Capture the cell that displays the provided text and extract its [X, Y] central coordinate. 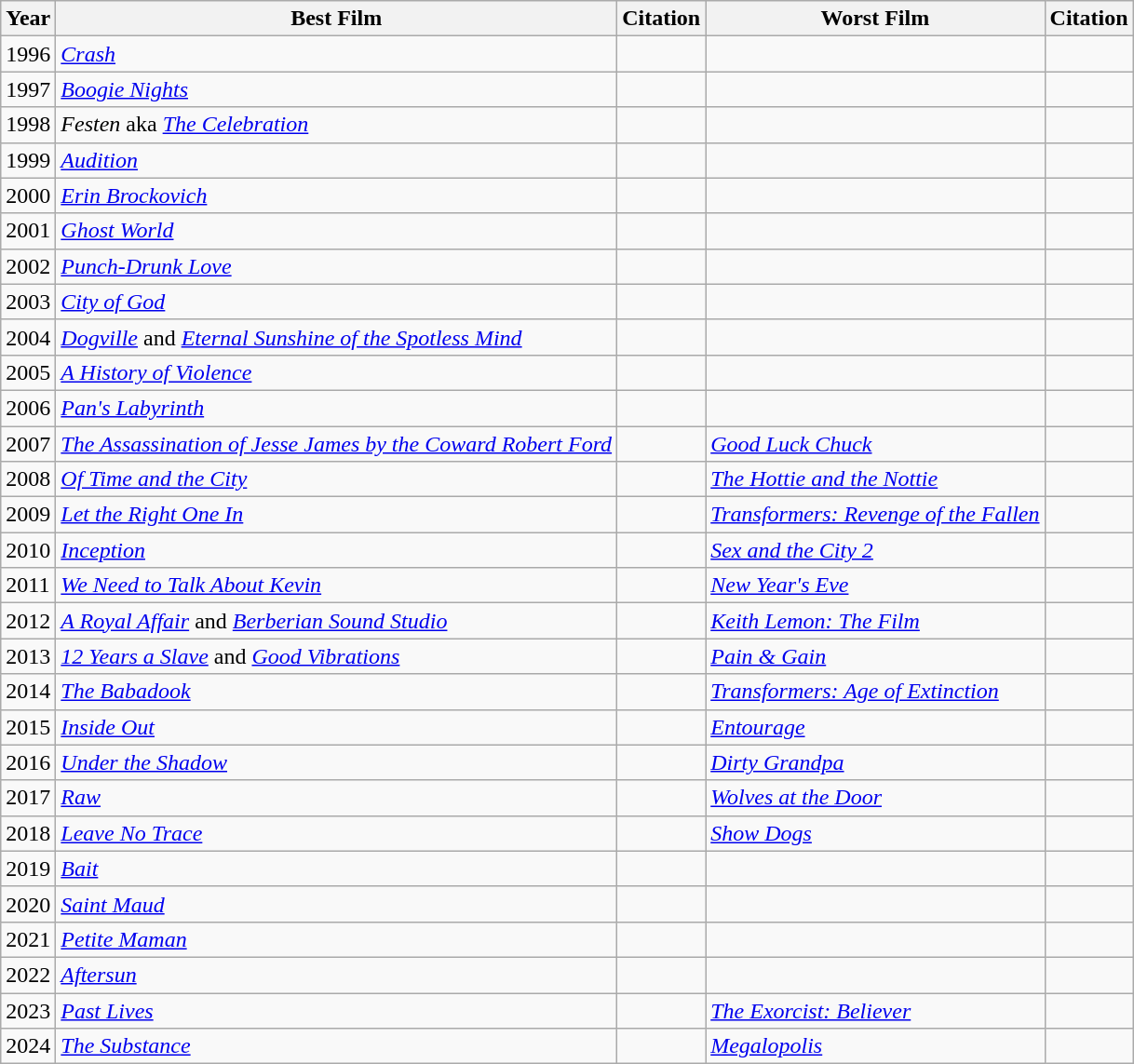
2019 [28, 869]
2015 [28, 727]
Leave No Trace [337, 833]
2007 [28, 444]
2017 [28, 798]
Let the Right One In [337, 515]
Punch-Drunk Love [337, 266]
Of Time and the City [337, 479]
Inception [337, 550]
2000 [28, 195]
Best Film [337, 19]
2002 [28, 266]
Saint Maud [337, 904]
2013 [28, 656]
2003 [28, 302]
2012 [28, 621]
2009 [28, 515]
2014 [28, 692]
Transformers: Age of Extinction [875, 692]
1998 [28, 125]
2021 [28, 939]
2018 [28, 833]
Crash [337, 54]
Sex and the City 2 [875, 550]
2024 [28, 1046]
Audition [337, 160]
2022 [28, 975]
1996 [28, 54]
2023 [28, 1010]
Show Dogs [875, 833]
Petite Maman [337, 939]
2006 [28, 408]
Wolves at the Door [875, 798]
The Assassination of Jesse James by the Coward Robert Ford [337, 444]
Erin Brockovich [337, 195]
Boogie Nights [337, 89]
Dogville and Eternal Sunshine of the Spotless Mind [337, 337]
2011 [28, 586]
2010 [28, 550]
A Royal Affair and Berberian Sound Studio [337, 621]
City of God [337, 302]
New Year's Eve [875, 586]
The Substance [337, 1046]
Dirty Grandpa [875, 762]
2004 [28, 337]
Year [28, 19]
Keith Lemon: The Film [875, 621]
2005 [28, 372]
2008 [28, 479]
Transformers: Revenge of the Fallen [875, 515]
Worst Film [875, 19]
The Babadook [337, 692]
12 Years a Slave and Good Vibrations [337, 656]
2016 [28, 762]
Aftersun [337, 975]
The Hottie and the Nottie [875, 479]
2001 [28, 231]
2020 [28, 904]
1997 [28, 89]
Entourage [875, 727]
Bait [337, 869]
Raw [337, 798]
Inside Out [337, 727]
Past Lives [337, 1010]
Megalopolis [875, 1046]
Under the Shadow [337, 762]
A History of Violence [337, 372]
1999 [28, 160]
The Exorcist: Believer [875, 1010]
Pain & Gain [875, 656]
Good Luck Chuck [875, 444]
Festen aka The Celebration [337, 125]
Pan's Labyrinth [337, 408]
We Need to Talk About Kevin [337, 586]
Ghost World [337, 231]
